For the text-containing cell, return its midpoint in (x, y) coordinate format. 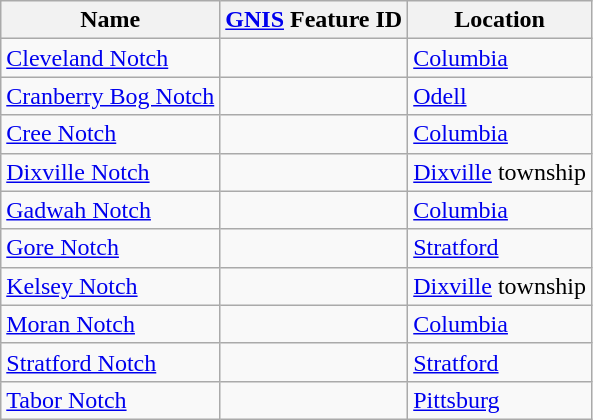
Tabor Notch (110, 400)
Cleveland Notch (110, 58)
Stratford Notch (110, 362)
Kelsey Notch (110, 286)
Location (500, 20)
Gore Notch (110, 248)
Odell (500, 96)
Cranberry Bog Notch (110, 96)
Dixville Notch (110, 172)
Moran Notch (110, 324)
Gadwah Notch (110, 210)
Cree Notch (110, 134)
Pittsburg (500, 400)
GNIS Feature ID (314, 20)
Name (110, 20)
